Locate the cell with the specified text and output its [x, y] center coordinate. 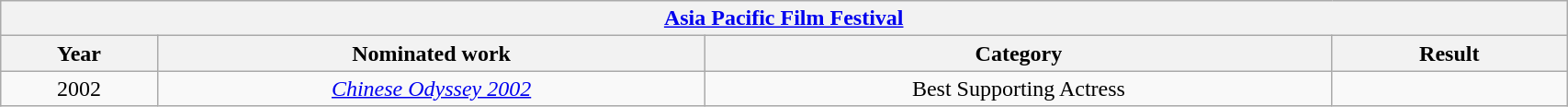
Result [1450, 53]
Category [1019, 53]
Best Supporting Actress [1019, 89]
Nominated work [432, 53]
Asia Pacific Film Festival [784, 18]
Year [79, 53]
2002 [79, 89]
Chinese Odyssey 2002 [432, 89]
